Return the [X, Y] coordinate for the center point of the cell that contains the specified text.  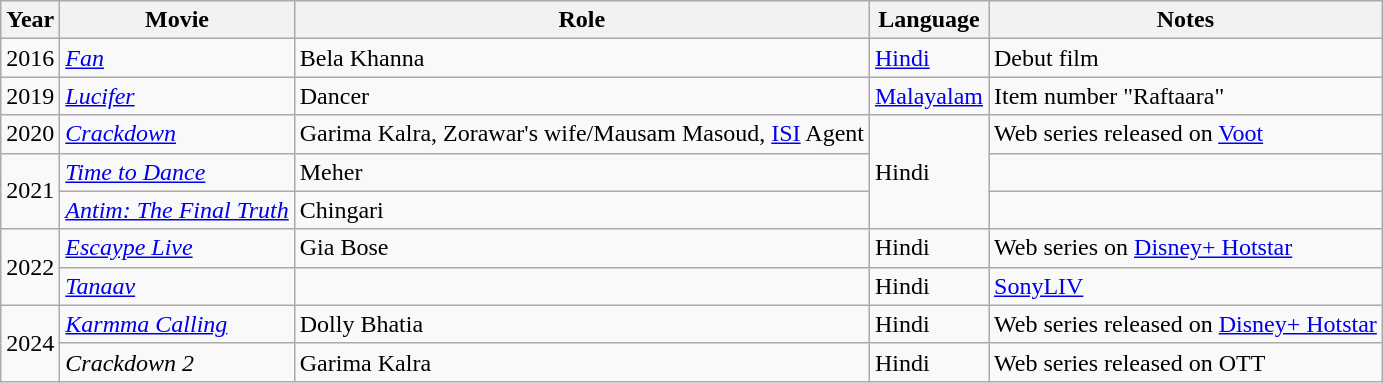
2020 [30, 134]
2021 [30, 191]
Malayalam [928, 96]
Role [582, 20]
Item number "Raftaara" [1185, 96]
2016 [30, 58]
Karmma Calling [177, 324]
Web series on Disney+ Hotstar [1185, 248]
Crackdown 2 [177, 362]
Crackdown [177, 134]
Tanaav [177, 286]
Web series released on OTT [1185, 362]
Fan [177, 58]
Escaype Live [177, 248]
SonyLIV [1185, 286]
Antim: The Final Truth [177, 210]
Garima Kalra, Zorawar's wife/Mausam Masoud, ISI Agent [582, 134]
2022 [30, 267]
2019 [30, 96]
Dancer [582, 96]
Gia Bose [582, 248]
Debut film [1185, 58]
Year [30, 20]
Language [928, 20]
Notes [1185, 20]
Chingari [582, 210]
Web series released on Disney+ Hotstar [1185, 324]
Bela Khanna [582, 58]
Web series released on Voot [1185, 134]
Meher [582, 172]
Lucifer [177, 96]
Dolly Bhatia [582, 324]
2024 [30, 343]
Movie [177, 20]
Garima Kalra [582, 362]
Time to Dance [177, 172]
